Identify which cell holds the provided text, then report its (X, Y) central coordinate. 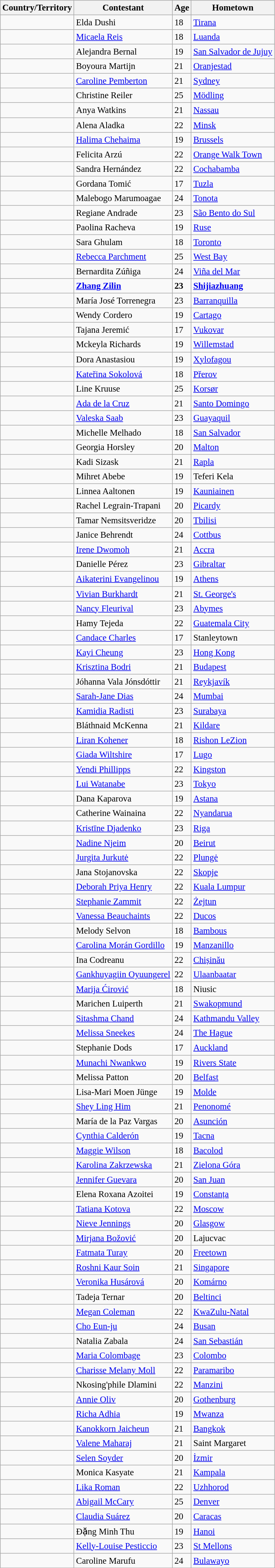
Skopje (233, 872)
Halima Chehaima (123, 139)
Auckland (233, 1048)
Tbilisi (233, 521)
Shijiazhuang (233, 286)
Bangkok (233, 1429)
KwaZulu-Natal (233, 1312)
Nieve Jennings (123, 1224)
Tajana Jeremić (123, 330)
Marichen Luiperth (123, 1004)
Krisztina Bodri (123, 667)
Penonomé (233, 1106)
Molde (233, 1092)
Jóhanna Vala Jónsdóttir (123, 682)
San Sebastián (233, 1341)
Chișinău (233, 960)
Manzanillo (233, 945)
Riga (233, 828)
Xylofagou (233, 359)
Aikaterini Evangelinou (123, 579)
Alejandra Bernal (123, 52)
Age (182, 8)
St. George's (233, 594)
Zielona Góra (233, 1165)
Munachi Nwankwo (123, 1063)
Zhang Zilin (123, 286)
Korsør (233, 388)
Elda Dushi (123, 23)
Gordana Tomić (123, 184)
Kauniainen (233, 491)
Asunción (233, 1121)
Michelle Melhado (123, 433)
Micaela Reis (123, 37)
Sydney (233, 81)
San Salvador de Jujuy (233, 52)
Abigail McCary (123, 1502)
Georgia Horsley (123, 447)
Plungė (233, 857)
Ruse (233, 228)
Lika Roman (123, 1487)
Hometown (233, 8)
Claudia Suárez (123, 1517)
Beltinci (233, 1297)
Đặng Minh Thu (123, 1531)
Tirana (233, 23)
Mihret Abebe (123, 477)
Glasgow (233, 1224)
Valeska Saab (123, 418)
Niusic (233, 989)
Maggie Wilson (123, 1150)
Christine Reiler (123, 95)
Sandra Hernández (123, 169)
Gankhuyagiin Oyuungerel (123, 975)
Mirjana Božović (123, 1238)
Cottbus (233, 535)
Kampala (233, 1473)
Megan Coleman (123, 1312)
Surabaya (233, 711)
Cho Eun-ju (123, 1326)
Rishon LeZion (233, 740)
Abymes (233, 608)
Freetown (233, 1253)
Selen Soyder (123, 1458)
Constanța (233, 1194)
Busan (233, 1326)
Reykjavík (233, 682)
Lui Watanabe (123, 784)
Kathmandu Valley (233, 1019)
Irene Dwomoh (123, 550)
Candace Charles (123, 637)
Jurgita Jurkutė (123, 857)
Sitashma Chand (123, 1019)
Accra (233, 550)
Giada Wiltshire (123, 755)
Kadi Sizask (123, 462)
Tonota (233, 198)
Caroline Marufu (123, 1561)
Dana Kaparova (123, 799)
Vivian Burkhardt (123, 594)
Caracas (233, 1517)
Rapla (233, 462)
Denver (233, 1502)
Boyoura Martijn (123, 66)
Vanessa Beauchaints (123, 916)
Veronika Husárová (123, 1282)
Paramaribo (233, 1370)
Yendi Phillipps (123, 770)
Kanokkorn Jaicheun (123, 1429)
Bambous (233, 931)
Natalia Zabala (123, 1341)
Tuzla (233, 184)
Fatmata Turay (123, 1253)
Oranjestad (233, 66)
Linnea Aaltonen (123, 491)
Astana (233, 799)
Kateřina Sokolová (123, 374)
Charisse Melany Moll (123, 1370)
Mwanza (233, 1414)
Stanleytown (233, 637)
São Bento do Sul (233, 213)
Gibraltar (233, 565)
Kingston (233, 770)
Sarah-Jane Dias (123, 696)
Kelly-Louise Pesticcio (123, 1546)
Kamidia Radisti (123, 711)
Jana Stojanovska (123, 872)
Nyandarua (233, 814)
Rivers State (233, 1063)
Tokyo (233, 784)
Hamy Tejeda (123, 623)
Monica Kasyate (123, 1473)
Janice Behrendt (123, 535)
The Hague (233, 1033)
Żejtun (233, 901)
Bernardita Zúñiga (123, 272)
Cynthia Calderón (123, 1136)
Cochabamba (233, 169)
Rachel Legrain-Trapani (123, 506)
Nadine Njeim (123, 843)
Santo Domingo (233, 403)
Vukovar (233, 330)
Wendy Cordero (123, 315)
Uzhhorod (233, 1487)
Ina Codreanu (123, 960)
Malebogo Marumoagae (123, 198)
María José Torrenegra (123, 301)
Maria Colombage (123, 1356)
Tamar Nemsitsveridze (123, 521)
Athens (233, 579)
West Bay (233, 257)
Melissa Patton (123, 1077)
Moscow (233, 1209)
Karolina Zakrzewska (123, 1165)
Liran Kohener (123, 740)
Viña del Mar (233, 272)
Deborah Priya Henry (123, 887)
Barranquilla (233, 301)
Tatiana Kotova (123, 1209)
Shey Ling Him (123, 1106)
Belfast (233, 1077)
Nassau (233, 110)
İzmir (233, 1458)
San Salvador (233, 433)
Mumbai (233, 696)
Catherine Wainaina (123, 814)
Mckeyla Richards (123, 345)
María de la Paz Vargas (123, 1121)
Melissa Sneekes (123, 1033)
Annie Oliv (123, 1399)
Saint Margaret (233, 1443)
Valene Maharaj (123, 1443)
Tadeja Ternar (123, 1297)
Bláthnaid McKenna (123, 726)
Colombo (233, 1356)
Manzini (233, 1385)
Guayaquil (233, 418)
Marija Ćirović (123, 989)
Hanoi (233, 1531)
Line Kruuse (123, 388)
Willemstad (233, 345)
Bacolod (233, 1150)
Anya Watkins (123, 110)
Orange Walk Town (233, 154)
Richa Adhia (123, 1414)
Brussels (233, 139)
Tacna (233, 1136)
Stephanie Zammit (123, 901)
Lisa-Mari Moen Jünge (123, 1092)
Gothenburg (233, 1399)
San Juan (233, 1180)
St Mellons (233, 1546)
Cartago (233, 315)
Ducos (233, 916)
Singapore (233, 1268)
Elena Roxana Azoitei (123, 1194)
Kayi Cheung (123, 652)
Malton (233, 447)
Swakopmund (233, 1004)
Stephanie Dods (123, 1048)
Sara Ghulam (123, 242)
Roshni Kaur Soin (123, 1268)
Hong Kong (233, 652)
Dora Anastasiou (123, 359)
Lugo (233, 755)
Contestant (123, 8)
Beirut (233, 843)
Nancy Fleurival (123, 608)
Caroline Pemberton (123, 81)
Alena Aladka (123, 125)
Melody Selvon (123, 931)
Mödling (233, 95)
Rebecca Parchment (123, 257)
Luanda (233, 37)
Bulawayo (233, 1561)
Toronto (233, 242)
Ulaanbaatar (233, 975)
Kristīne Djadenko (123, 828)
Budapest (233, 667)
Kildare (233, 726)
Felicita Arzú (123, 154)
Danielle Pérez (123, 565)
Carolina Morán Gordillo (123, 945)
Guatemala City (233, 623)
Přerov (233, 374)
Kuala Lumpur (233, 887)
Lajucvac (233, 1238)
Picardy (233, 506)
Paolina Racheva (123, 228)
Minsk (233, 125)
Teferi Kela (233, 477)
Regiane Andrade (123, 213)
Nkosing'phile Dlamini (123, 1385)
Ada de la Cruz (123, 403)
Jennifer Guevara (123, 1180)
Komárno (233, 1282)
Country/Territory (37, 8)
